Scan for the cell matching the given text and deliver its (X, Y) coordinate at center. 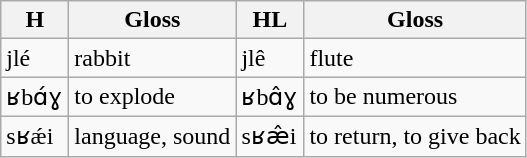
jlé (35, 58)
jlê (270, 58)
to return, to give back (415, 136)
sʁǽi (35, 136)
H (35, 20)
HL (270, 20)
ʁbɑ́ɣ (35, 97)
flute (415, 58)
to be numerous (415, 97)
to explode (152, 97)
sʁæ̂i (270, 136)
rabbit (152, 58)
ʁbɑ̂ɣ (270, 97)
language, sound (152, 136)
